Identify which cell holds the provided text, then report its [x, y] central coordinate. 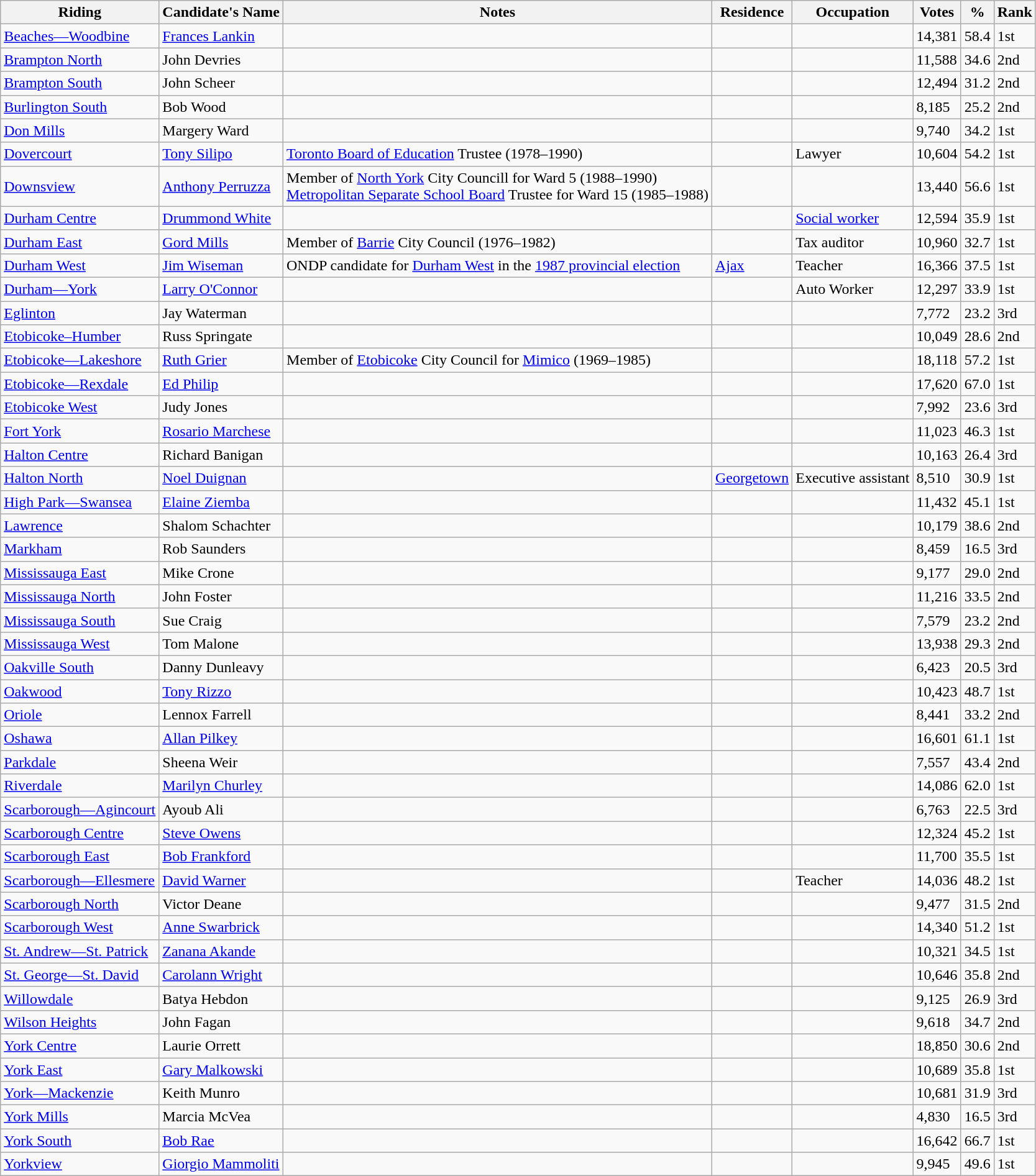
Oshawa [80, 739]
43.4 [977, 762]
10,689 [937, 1069]
7,772 [937, 312]
Burlington South [80, 107]
8,441 [937, 715]
12,594 [937, 218]
11,588 [937, 60]
10,179 [937, 526]
Mississauga East [80, 573]
Durham West [80, 265]
30.6 [977, 1046]
Yorkview [80, 1164]
Victor Deane [221, 904]
26.9 [977, 998]
Parkdale [80, 762]
25.2 [977, 107]
18,850 [937, 1046]
Anthony Perruzza [221, 186]
Batya Hebdon [221, 998]
17,620 [937, 384]
Mike Crone [221, 573]
Halton North [80, 478]
York Mills [80, 1117]
York—Mackenzie [80, 1093]
York South [80, 1141]
Georgetown [752, 478]
Fort York [80, 431]
9,477 [937, 904]
61.1 [977, 739]
Social worker [853, 218]
29.3 [977, 644]
Zanana Akande [221, 951]
38.6 [977, 526]
12,324 [937, 833]
Notes [498, 12]
14,340 [937, 928]
7,579 [937, 620]
Residence [752, 12]
Oakville South [80, 667]
33.5 [977, 596]
Richard Banigan [221, 455]
8,185 [937, 107]
Durham Centre [80, 218]
9,945 [937, 1164]
Oriole [80, 715]
Mississauga South [80, 620]
45.2 [977, 833]
Scarborough—Agincourt [80, 809]
Jay Waterman [221, 312]
13,938 [937, 644]
46.3 [977, 431]
16,366 [937, 265]
16,601 [937, 739]
Carolann Wright [221, 975]
Beaches—Woodbine [80, 36]
High Park—Swansea [80, 502]
Brampton South [80, 83]
7,992 [937, 408]
Don Mills [80, 130]
67.0 [977, 384]
Scarborough North [80, 904]
54.2 [977, 154]
ONDP candidate for Durham West in the 1987 provincial election [498, 265]
Bob Wood [221, 107]
York Centre [80, 1046]
12,297 [937, 289]
48.7 [977, 691]
20.5 [977, 667]
Gord Mills [221, 242]
Tom Malone [221, 644]
30.9 [977, 478]
7,557 [937, 762]
58.4 [977, 36]
62.0 [977, 786]
Downsview [80, 186]
John Devries [221, 60]
10,049 [937, 337]
10,960 [937, 242]
9,618 [937, 1022]
22.5 [977, 809]
11,700 [937, 857]
Scarborough East [80, 857]
Ruth Grier [221, 360]
Danny Dunleavy [221, 667]
Lawyer [853, 154]
Toronto Board of Education Trustee (1978–1990) [498, 154]
28.6 [977, 337]
Ajax [752, 265]
14,036 [937, 880]
8,459 [937, 549]
Mississauga West [80, 644]
Member of Barrie City Council (1976–1982) [498, 242]
Sue Craig [221, 620]
4,830 [937, 1117]
66.7 [977, 1141]
Jim Wiseman [221, 265]
9,177 [937, 573]
Drummond White [221, 218]
Sheena Weir [221, 762]
Eglinton [80, 312]
Judy Jones [221, 408]
10,423 [937, 691]
6,423 [937, 667]
13,440 [937, 186]
Mississauga North [80, 596]
Etobicoke—Rexdale [80, 384]
49.6 [977, 1164]
45.1 [977, 502]
9,125 [937, 998]
Anne Swarbrick [221, 928]
31.9 [977, 1093]
34.7 [977, 1022]
14,381 [937, 36]
33.9 [977, 289]
John Foster [221, 596]
10,681 [937, 1093]
Margery Ward [221, 130]
Larry O'Connor [221, 289]
35.9 [977, 218]
Etobicoke–Humber [80, 337]
32.7 [977, 242]
Rob Saunders [221, 549]
Scarborough Centre [80, 833]
6,763 [937, 809]
12,494 [937, 83]
8,510 [937, 478]
29.0 [977, 573]
56.6 [977, 186]
Lennox Farrell [221, 715]
Frances Lankin [221, 36]
Auto Worker [853, 289]
Allan Pilkey [221, 739]
Member of Etobicoke City Council for Mimico (1969–1985) [498, 360]
Durham East [80, 242]
11,432 [937, 502]
Executive assistant [853, 478]
Riverdale [80, 786]
Keith Munro [221, 1093]
Etobicoke—Lakeshore [80, 360]
37.5 [977, 265]
Rosario Marchese [221, 431]
34.2 [977, 130]
% [977, 12]
48.2 [977, 880]
David Warner [221, 880]
Shalom Schachter [221, 526]
Bob Rae [221, 1141]
34.5 [977, 951]
Brampton North [80, 60]
10,321 [937, 951]
Willowdale [80, 998]
Ed Philip [221, 384]
York East [80, 1069]
Marilyn Churley [221, 786]
23.6 [977, 408]
11,023 [937, 431]
Bob Frankford [221, 857]
Member of North York City Councill for Ward 5 (1988–1990) Metropolitan Separate School Board Trustee for Ward 15 (1985–1988) [498, 186]
Ayoub Ali [221, 809]
Wilson Heights [80, 1022]
Russ Springate [221, 337]
John Fagan [221, 1022]
Candidate's Name [221, 12]
26.4 [977, 455]
33.2 [977, 715]
Marcia McVea [221, 1117]
Noel Duignan [221, 478]
16,642 [937, 1141]
Gary Malkowski [221, 1069]
Halton Centre [80, 455]
St. Andrew—St. Patrick [80, 951]
Markham [80, 549]
Giorgio Mammoliti [221, 1164]
Durham—York [80, 289]
Laurie Orrett [221, 1046]
Steve Owens [221, 833]
57.2 [977, 360]
18,118 [937, 360]
34.6 [977, 60]
Scarborough West [80, 928]
31.5 [977, 904]
Lawrence [80, 526]
Tax auditor [853, 242]
11,216 [937, 596]
John Scheer [221, 83]
51.2 [977, 928]
Occupation [853, 12]
Riding [80, 12]
Tony Rizzo [221, 691]
Scarborough—Ellesmere [80, 880]
10,163 [937, 455]
35.5 [977, 857]
Elaine Ziemba [221, 502]
Etobicoke West [80, 408]
31.2 [977, 83]
9,740 [937, 130]
10,646 [937, 975]
Rank [1014, 12]
Oakwood [80, 691]
Dovercourt [80, 154]
14,086 [937, 786]
10,604 [937, 154]
Tony Silipo [221, 154]
Votes [937, 12]
St. George—St. David [80, 975]
